Locate the cell with the specified text and output its [X, Y] center coordinate. 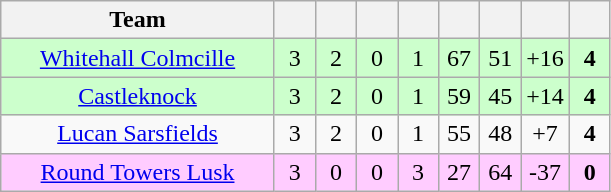
Whitehall Colmcille [138, 58]
-37 [546, 172]
27 [460, 172]
51 [500, 58]
59 [460, 96]
67 [460, 58]
64 [500, 172]
55 [460, 134]
Castleknock [138, 96]
Round Towers Lusk [138, 172]
48 [500, 134]
+7 [546, 134]
+16 [546, 58]
Team [138, 20]
Lucan Sarsfields [138, 134]
45 [500, 96]
+14 [546, 96]
